Output the (X, Y) coordinate of the center of the cell containing the given text.  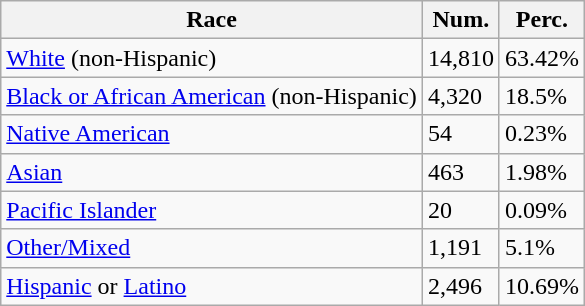
463 (460, 172)
Pacific Islander (212, 210)
0.23% (542, 134)
4,320 (460, 96)
0.09% (542, 210)
Native American (212, 134)
Other/Mixed (212, 248)
63.42% (542, 58)
18.5% (542, 96)
Black or African American (non-Hispanic) (212, 96)
1,191 (460, 248)
5.1% (542, 248)
Asian (212, 172)
54 (460, 134)
Num. (460, 20)
Race (212, 20)
20 (460, 210)
Perc. (542, 20)
14,810 (460, 58)
White (non-Hispanic) (212, 58)
1.98% (542, 172)
2,496 (460, 286)
Hispanic or Latino (212, 286)
10.69% (542, 286)
